Scan for the cell matching the given text and deliver its [X, Y] coordinate at center. 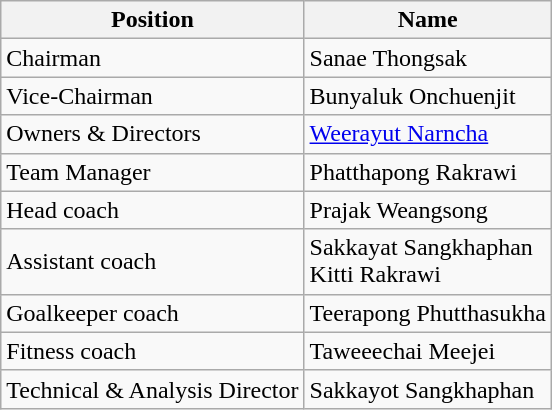
Bunyaluk Onchuenjit [428, 96]
Assistant coach [152, 262]
Team Manager [152, 172]
Sanae Thongsak [428, 58]
Phatthapong Rakrawi [428, 172]
Sakkayat Sangkhaphan Kitti Rakrawi [428, 262]
Goalkeeper coach [152, 313]
Prajak Weangsong [428, 210]
Fitness coach [152, 351]
Weerayut Narncha [428, 134]
Vice-Chairman [152, 96]
Owners & Directors [152, 134]
Taweeechai Meejei [428, 351]
Position [152, 20]
Name [428, 20]
Sakkayot Sangkhaphan [428, 389]
Teerapong Phutthasukha [428, 313]
Head coach [152, 210]
Chairman [152, 58]
Technical & Analysis Director [152, 389]
